Return [x, y] of the center of cell containing provided text 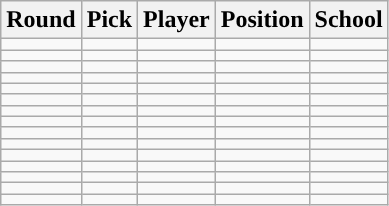
Player [177, 20]
School [348, 20]
Round [41, 20]
Pick [109, 20]
Position [262, 20]
